Identify which cell holds the provided text, then report its (x, y) central coordinate. 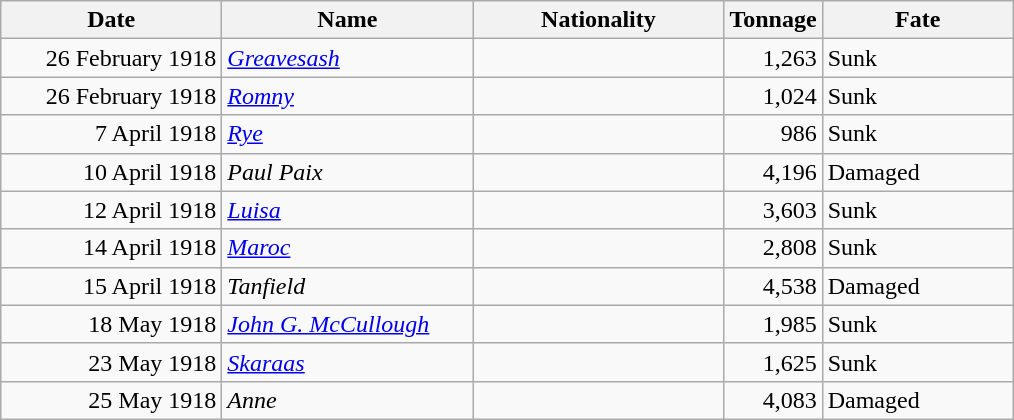
Maroc (348, 248)
Nationality (598, 20)
Luisa (348, 210)
Tanfield (348, 286)
Paul Paix (348, 172)
Greavesash (348, 58)
1,024 (773, 96)
986 (773, 134)
Tonnage (773, 20)
4,538 (773, 286)
23 May 1918 (112, 362)
Anne (348, 400)
Rye (348, 134)
1,985 (773, 324)
Romny (348, 96)
25 May 1918 (112, 400)
3,603 (773, 210)
Name (348, 20)
4,083 (773, 400)
7 April 1918 (112, 134)
18 May 1918 (112, 324)
1,263 (773, 58)
4,196 (773, 172)
Fate (918, 20)
2,808 (773, 248)
1,625 (773, 362)
Date (112, 20)
John G. McCullough (348, 324)
15 April 1918 (112, 286)
10 April 1918 (112, 172)
12 April 1918 (112, 210)
14 April 1918 (112, 248)
Skaraas (348, 362)
